Identify which cell holds the provided text, then report its (X, Y) central coordinate. 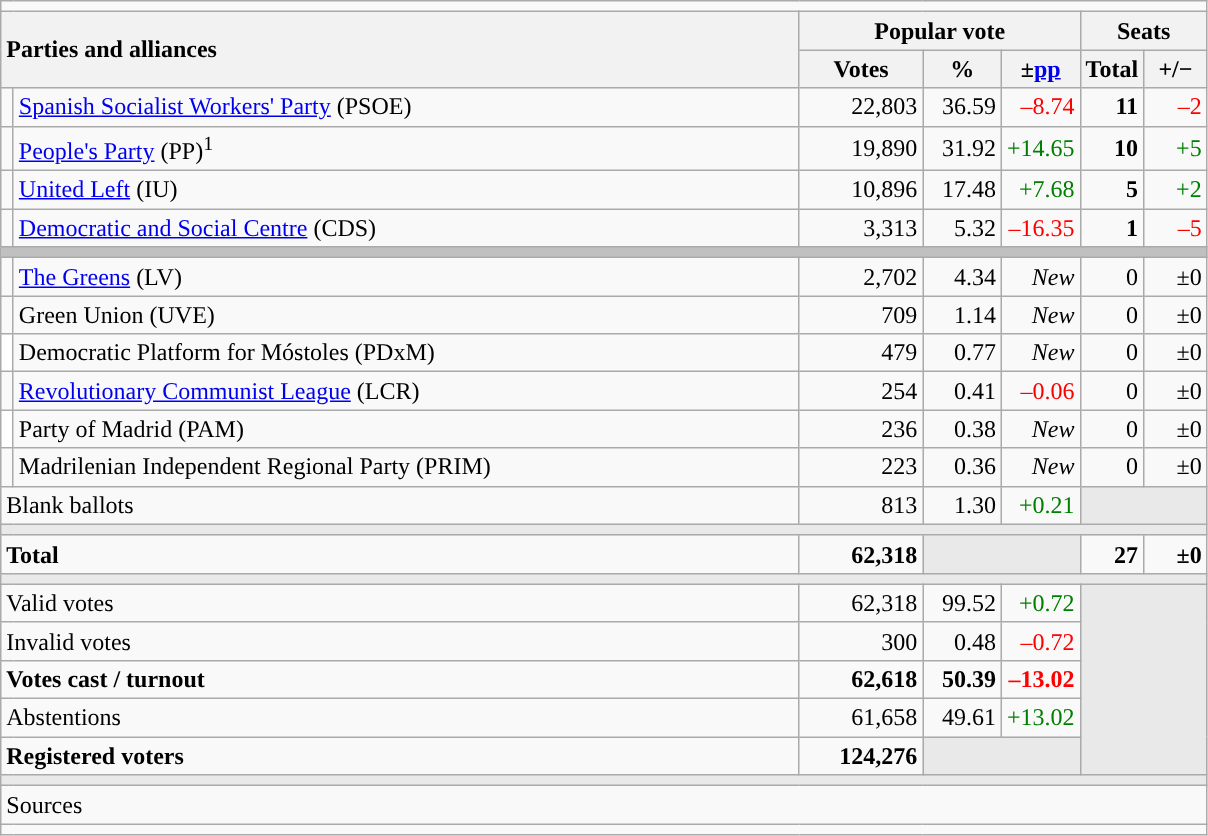
300 (861, 641)
Sources (604, 805)
+0.21 (1040, 505)
Revolutionary Communist League (LCR) (406, 391)
22,803 (861, 107)
+7.68 (1040, 190)
% (962, 69)
+13.02 (1040, 718)
19,890 (861, 148)
Votes (861, 69)
17.48 (962, 190)
Blank ballots (400, 505)
11 (1112, 107)
Abstentions (400, 718)
479 (861, 353)
+14.65 (1040, 148)
1 (1112, 228)
+0.72 (1040, 603)
1.14 (962, 315)
31.92 (962, 148)
–0.72 (1040, 641)
–5 (1176, 228)
Valid votes (400, 603)
5 (1112, 190)
+5 (1176, 148)
Democratic Platform for Móstoles (PDxM) (406, 353)
50.39 (962, 679)
0.41 (962, 391)
0.36 (962, 467)
223 (861, 467)
124,276 (861, 756)
–16.35 (1040, 228)
Spanish Socialist Workers' Party (PSOE) (406, 107)
10,896 (861, 190)
813 (861, 505)
36.59 (962, 107)
61,658 (861, 718)
Invalid votes (400, 641)
62,618 (861, 679)
Registered voters (400, 756)
2,702 (861, 277)
0.77 (962, 353)
Green Union (UVE) (406, 315)
5.32 (962, 228)
236 (861, 429)
Madrilenian Independent Regional Party (PRIM) (406, 467)
People's Party (PP)1 (406, 148)
4.34 (962, 277)
–2 (1176, 107)
±pp (1040, 69)
0.38 (962, 429)
–13.02 (1040, 679)
Democratic and Social Centre (CDS) (406, 228)
0.48 (962, 641)
Votes cast / turnout (400, 679)
–0.06 (1040, 391)
+2 (1176, 190)
27 (1112, 554)
Party of Madrid (PAM) (406, 429)
Seats (1144, 31)
United Left (IU) (406, 190)
3,313 (861, 228)
1.30 (962, 505)
Popular vote (940, 31)
709 (861, 315)
Parties and alliances (400, 50)
–8.74 (1040, 107)
99.52 (962, 603)
+/− (1176, 69)
10 (1112, 148)
The Greens (LV) (406, 277)
254 (861, 391)
49.61 (962, 718)
